From the cell containing the given text, extract its center point as [x, y] coordinate. 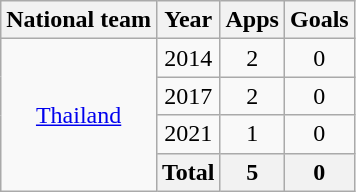
Thailand [79, 115]
Goals [319, 20]
National team [79, 20]
Apps [252, 20]
1 [252, 134]
2014 [188, 58]
Total [188, 172]
2017 [188, 96]
2021 [188, 134]
5 [252, 172]
Year [188, 20]
